Return the [x, y] coordinate for the center point of the cell that contains the specified text.  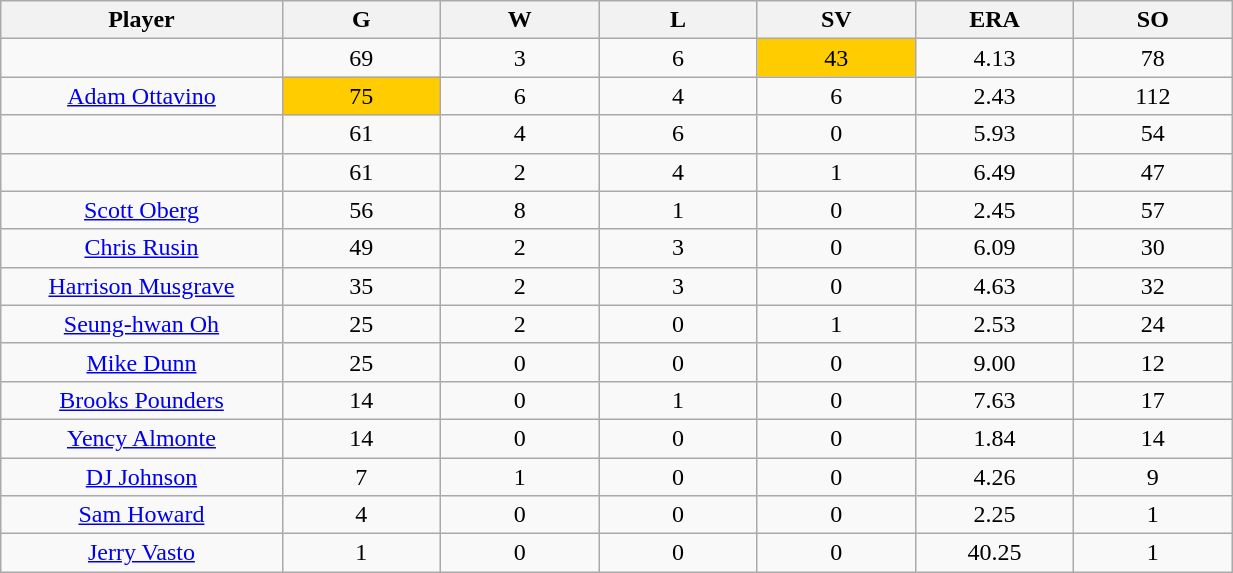
9 [1153, 477]
7.63 [994, 400]
Yency Almonte [142, 438]
4.63 [994, 286]
112 [1153, 96]
69 [361, 58]
17 [1153, 400]
35 [361, 286]
DJ Johnson [142, 477]
ERA [994, 20]
Adam Ottavino [142, 96]
78 [1153, 58]
G [361, 20]
43 [836, 58]
SV [836, 20]
75 [361, 96]
49 [361, 248]
4.26 [994, 477]
Brooks Pounders [142, 400]
40.25 [994, 553]
2.45 [994, 210]
1.84 [994, 438]
6.09 [994, 248]
Mike Dunn [142, 362]
Jerry Vasto [142, 553]
4.13 [994, 58]
6.49 [994, 172]
2.25 [994, 515]
56 [361, 210]
Scott Oberg [142, 210]
SO [1153, 20]
W [519, 20]
12 [1153, 362]
9.00 [994, 362]
47 [1153, 172]
Sam Howard [142, 515]
Chris Rusin [142, 248]
30 [1153, 248]
Harrison Musgrave [142, 286]
L [678, 20]
2.53 [994, 324]
5.93 [994, 134]
2.43 [994, 96]
Seung-hwan Oh [142, 324]
57 [1153, 210]
32 [1153, 286]
7 [361, 477]
54 [1153, 134]
Player [142, 20]
8 [519, 210]
24 [1153, 324]
